Output the [x, y] coordinate of the center of the cell containing the given text.  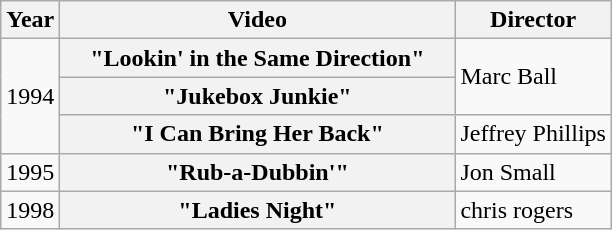
Year [30, 20]
Marc Ball [534, 77]
chris rogers [534, 210]
1995 [30, 172]
"Rub-a-Dubbin'" [258, 172]
1994 [30, 96]
1998 [30, 210]
Jon Small [534, 172]
Jeffrey Phillips [534, 134]
Director [534, 20]
"Ladies Night" [258, 210]
Video [258, 20]
"I Can Bring Her Back" [258, 134]
"Lookin' in the Same Direction" [258, 58]
"Jukebox Junkie" [258, 96]
